Provide the (x, y) coordinate of the cell's center where the given text is located.  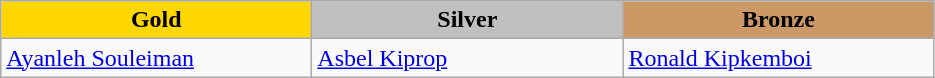
Silver (468, 20)
Ayanleh Souleiman (156, 58)
Ronald Kipkemboi (778, 58)
Bronze (778, 20)
Gold (156, 20)
Asbel Kiprop (468, 58)
